Detect which cell encompasses the target text, then output its [x, y] center coordinate. 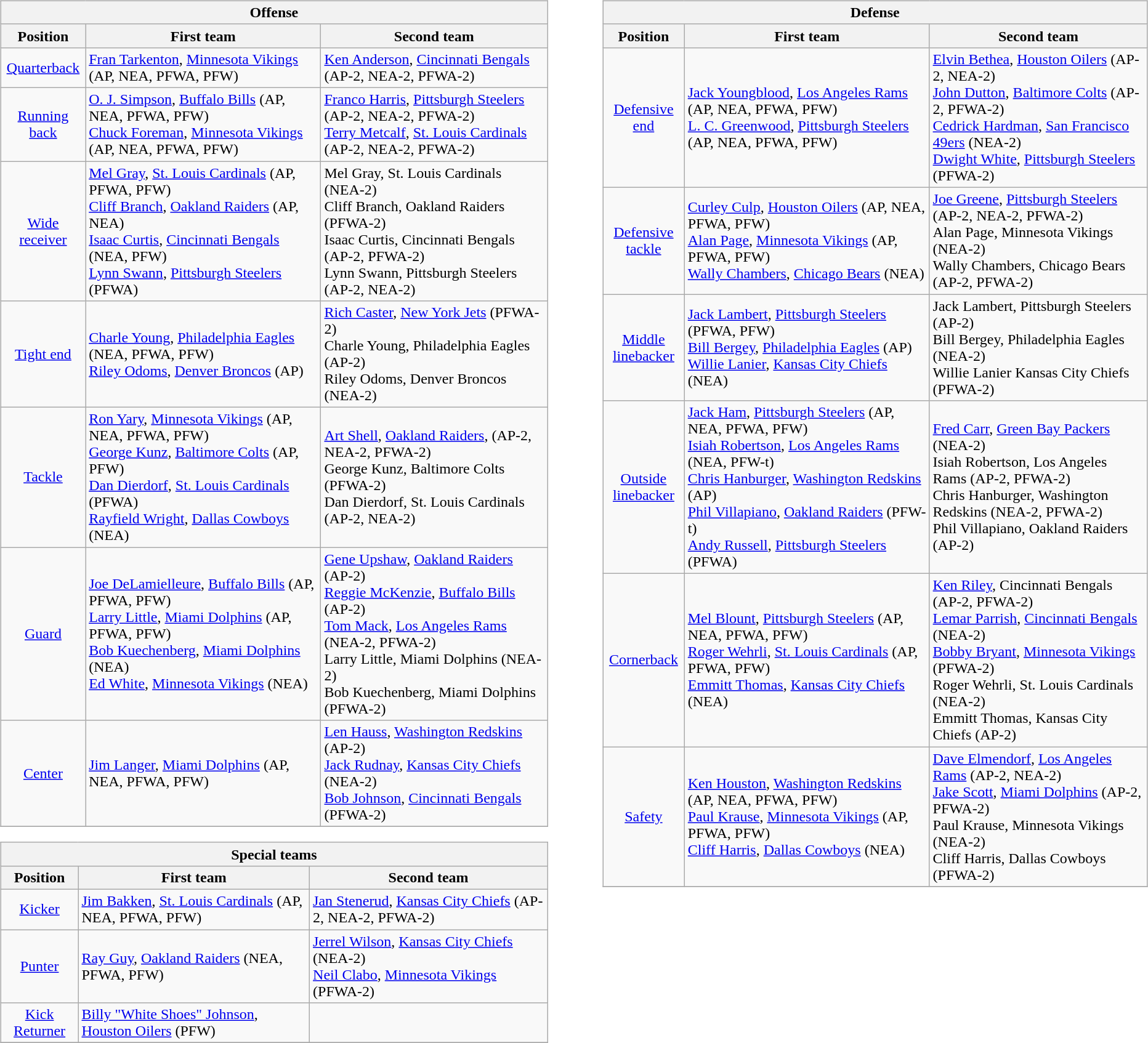
Cornerback [644, 660]
Center [43, 773]
Ken Houston, Washington Redskins (AP, NEA, PFWA, PFW) Paul Krause, Minnesota Vikings (AP, PFWA, PFW) Cliff Harris, Dallas Cowboys (NEA) [807, 816]
Kick Returner [39, 1023]
Fran Tarkenton, Minnesota Vikings (AP, NEA, PFWA, PFW) [203, 68]
Jack Lambert, Pittsburgh Steelers (PFWA, PFW) Bill Bergey, Philadelphia Eagles (AP) Willie Lanier, Kansas City Chiefs (NEA) [807, 347]
Ray Guy, Oakland Raiders (NEA, PFWA, PFW) [194, 967]
Billy "White Shoes" Johnson, Houston Oilers (PFW) [194, 1023]
Running back [43, 124]
Kicker [39, 909]
Safety [644, 816]
Guard [43, 634]
Quarterback [43, 68]
Charle Young, Philadelphia Eagles (NEA, PFWA, PFW) Riley Odoms, Denver Broncos (AP) [203, 355]
Special teams [273, 854]
Art Shell, Oakland Raiders, (AP-2, NEA-2, PFWA-2) George Kunz, Baltimore Colts (PFWA-2) Dan Dierdorf, St. Louis Cardinals (AP-2, NEA-2) [434, 478]
Defense [875, 12]
Jan Stenerud, Kansas City Chiefs (AP-2, NEA-2, PFWA-2) [429, 909]
Wide receiver [43, 232]
Jim Bakken, St. Louis Cardinals (AP, NEA, PFWA, PFW) [194, 909]
Defensive end [644, 117]
Mel Blount, Pittsburgh Steelers (AP, NEA, PFWA, PFW) Roger Wehrli, St. Louis Cardinals (AP, PFWA, PFW) Emmitt Thomas, Kansas City Chiefs (NEA) [807, 660]
Punter [39, 967]
Franco Harris, Pittsburgh Steelers (AP-2, NEA-2, PFWA-2) Terry Metcalf, St. Louis Cardinals (AP-2, NEA-2, PFWA-2) [434, 124]
Outside linebacker [644, 488]
Middle linebacker [644, 347]
Offense [273, 12]
Defensive tackle [644, 240]
Jack Youngblood, Los Angeles Rams (AP, NEA, PFWA, PFW) L. C. Greenwood, Pittsburgh Steelers (AP, NEA, PFWA, PFW) [807, 117]
Rich Caster, New York Jets (PFWA-2) Charle Young, Philadelphia Eagles (AP-2) Riley Odoms, Denver Broncos (NEA-2) [434, 355]
Len Hauss, Washington Redskins (AP-2) Jack Rudnay, Kansas City Chiefs (NEA-2) Bob Johnson, Cincinnati Bengals (PFWA-2) [434, 773]
Ken Anderson, Cincinnati Bengals (AP-2, NEA-2, PFWA-2) [434, 68]
Tight end [43, 355]
Jim Langer, Miami Dolphins (AP, NEA, PFWA, PFW) [203, 773]
Jack Lambert, Pittsburgh Steelers (AP-2) Bill Bergey, Philadelphia Eagles (NEA-2)Willie Lanier Kansas City Chiefs (PFWA-2) [1038, 347]
Curley Culp, Houston Oilers (AP, NEA, PFWA, PFW) Alan Page, Minnesota Vikings (AP, PFWA, PFW) Wally Chambers, Chicago Bears (NEA) [807, 240]
Tackle [43, 478]
Joe Greene, Pittsburgh Steelers (AP-2, NEA-2, PFWA-2) Alan Page, Minnesota Vikings (NEA-2) Wally Chambers, Chicago Bears (AP-2, PFWA-2) [1038, 240]
Jerrel Wilson, Kansas City Chiefs (NEA-2) Neil Clabo, Minnesota Vikings (PFWA-2) [429, 967]
O. J. Simpson, Buffalo Bills (AP, NEA, PFWA, PFW) Chuck Foreman, Minnesota Vikings (AP, NEA, PFWA, PFW) [203, 124]
